Pinpoint the cell where the given text exists, returning its (X, Y) midpoint coordinate. 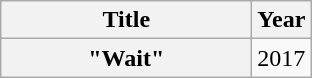
"Wait" (126, 58)
Year (282, 20)
2017 (282, 58)
Title (126, 20)
